Capture the cell that displays the provided text and extract its (x, y) central coordinate. 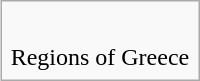
Regions of Greece (100, 57)
